Provide the (x, y) coordinate of the cell's center where the given text is located.  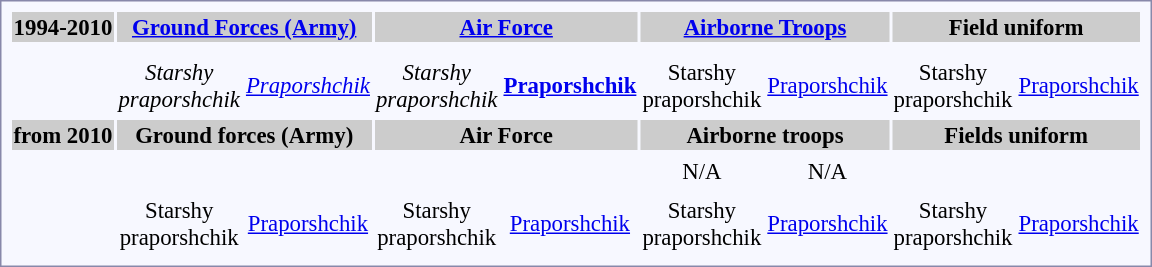
Airborne troops (765, 135)
Ground Forces (Army) (244, 27)
Ground forces (Army) (244, 135)
from 2010 (63, 135)
Fields uniform (1016, 135)
Field uniform (1016, 27)
Airborne Troops (765, 27)
1994-2010 (63, 27)
